Determine the (X, Y) coordinate at the center of the cell enclosing the given text.  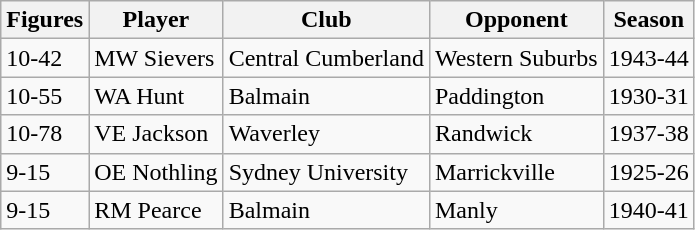
10-78 (45, 134)
Western Suburbs (516, 58)
1937-38 (648, 134)
Paddington (516, 96)
Manly (516, 210)
WA Hunt (156, 96)
Player (156, 20)
VE Jackson (156, 134)
1925-26 (648, 172)
Marrickville (516, 172)
Sydney University (326, 172)
MW Sievers (156, 58)
Club (326, 20)
Opponent (516, 20)
Figures (45, 20)
OE Nothling (156, 172)
1943-44 (648, 58)
RM Pearce (156, 210)
Central Cumberland (326, 58)
10-55 (45, 96)
1930-31 (648, 96)
Season (648, 20)
10-42 (45, 58)
Waverley (326, 134)
Randwick (516, 134)
1940-41 (648, 210)
